Find where the given text appears and provide that cell's center as (x, y) coordinate. 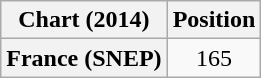
France (SNEP) (84, 58)
Chart (2014) (84, 20)
165 (214, 58)
Position (214, 20)
